Find where the given text appears and provide that cell's center as [X, Y] coordinate. 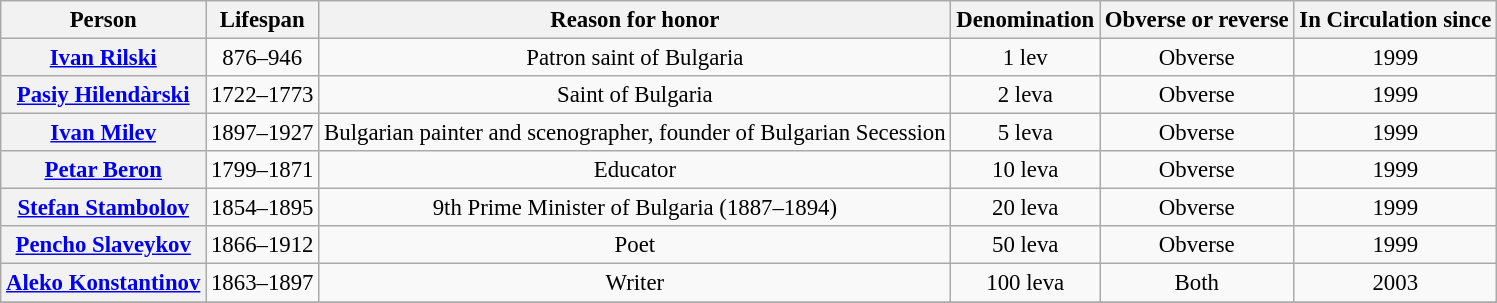
2003 [1396, 283]
Educator [635, 170]
Petar Beron [104, 170]
1 lev [1026, 58]
Patron saint of Bulgaria [635, 58]
Aleko Konstantinov [104, 283]
Saint of Bulgaria [635, 95]
Stefan Stambolov [104, 208]
Person [104, 20]
1863–1897 [262, 283]
1866–1912 [262, 245]
Ivan Rilski [104, 58]
Ivan Milev [104, 133]
Obverse or reverse [1197, 20]
1722–1773 [262, 95]
In Circulation since [1396, 20]
Denomination [1026, 20]
5 leva [1026, 133]
Pasiy Hilendàrski [104, 95]
50 leva [1026, 245]
1854–1895 [262, 208]
Writer [635, 283]
20 leva [1026, 208]
10 leva [1026, 170]
Reason for honor [635, 20]
876–946 [262, 58]
Poet [635, 245]
100 leva [1026, 283]
1897–1927 [262, 133]
1799–1871 [262, 170]
Pencho Slaveykov [104, 245]
Both [1197, 283]
Bulgarian painter and scenographer, founder of Bulgarian Secession [635, 133]
Lifespan [262, 20]
9th Prime Minister of Bulgaria (1887–1894) [635, 208]
2 leva [1026, 95]
